Output the [x, y] coordinate of the center of the cell containing the given text.  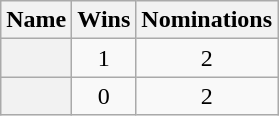
Nominations [207, 20]
1 [104, 58]
Name [36, 20]
0 [104, 96]
Wins [104, 20]
